Output the (X, Y) coordinate of the center of the cell containing the given text.  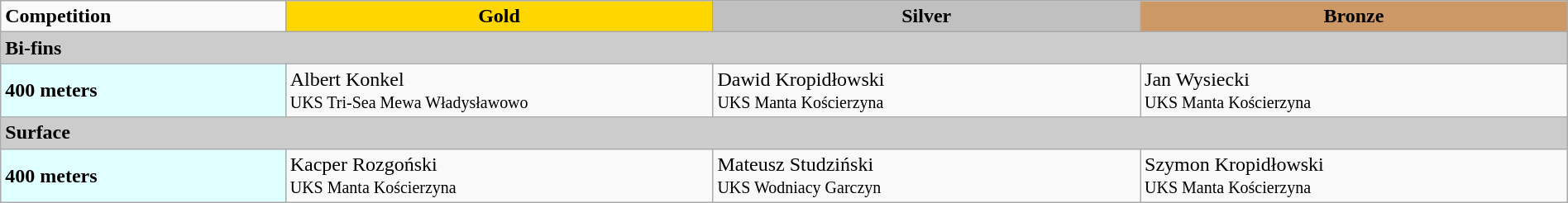
Dawid KropidłowskiUKS Manta Kościerzyna (926, 91)
Kacper RozgońskiUKS Manta Kościerzyna (500, 175)
Jan WysieckiUKS Manta Kościerzyna (1355, 91)
Mateusz StudzińskiUKS Wodniacy Garczyn (926, 175)
Bronze (1355, 17)
Surface (784, 133)
Competition (143, 17)
Bi-fins (784, 48)
Gold (500, 17)
Silver (926, 17)
Szymon KropidłowskiUKS Manta Kościerzyna (1355, 175)
Albert KonkelUKS Tri-Sea Mewa Władysławowo (500, 91)
